For the text-containing cell, return its midpoint in (X, Y) coordinate format. 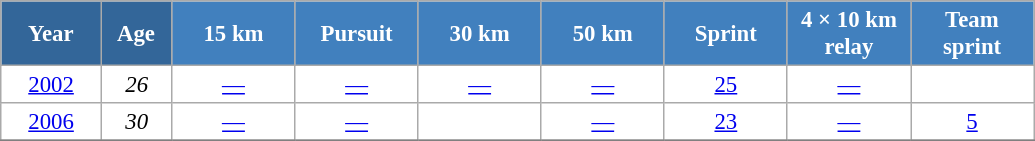
Team sprint (972, 34)
Pursuit (356, 34)
Age (136, 34)
50 km (602, 34)
30 km (480, 34)
2002 (52, 85)
25 (726, 85)
5 (972, 122)
23 (726, 122)
26 (136, 85)
Year (52, 34)
15 km (234, 34)
Sprint (726, 34)
4 × 10 km relay (848, 34)
2006 (52, 122)
30 (136, 122)
